Determine the (X, Y) coordinate at the center of the cell enclosing the given text.  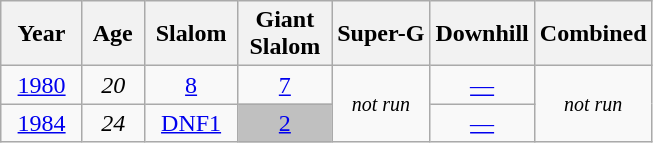
Year (42, 34)
Combined (593, 34)
Super-G (381, 34)
1984 (42, 123)
20 (113, 85)
Giant Slalom (285, 34)
7 (285, 85)
8 (191, 85)
24 (113, 123)
Downhill (482, 34)
2 (285, 123)
DNF1 (191, 123)
Age (113, 34)
1980 (42, 85)
Slalom (191, 34)
